Capture the cell that displays the provided text and extract its (x, y) central coordinate. 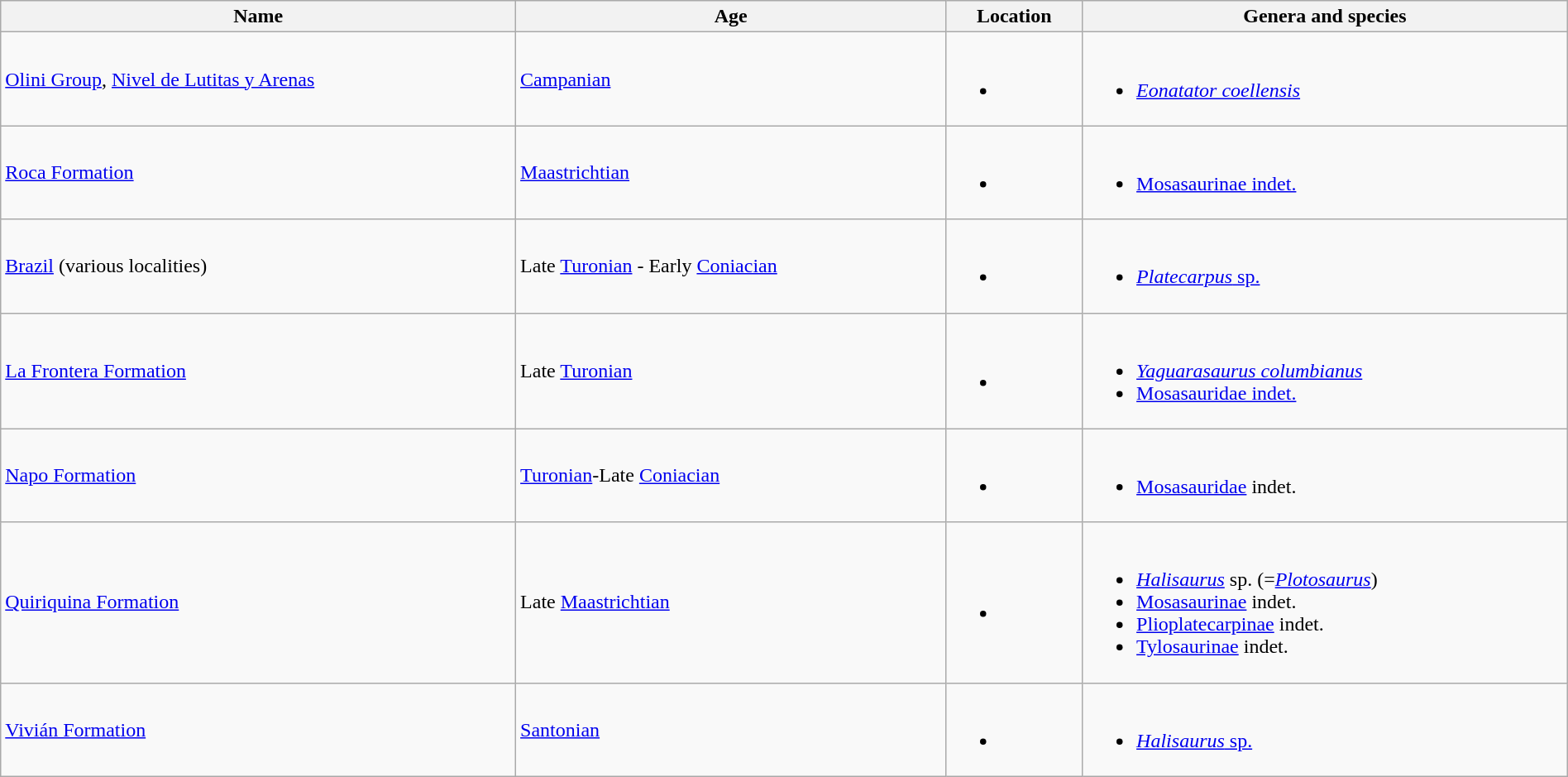
Vivián Formation (258, 730)
Mosasauridae indet. (1325, 475)
Mosasaurinae indet. (1325, 172)
Platecarpus sp. (1325, 266)
Olini Group, Nivel de Lutitas y Arenas (258, 79)
Brazil (various localities) (258, 266)
Santonian (731, 730)
Campanian (731, 79)
Late Maastrichtian (731, 602)
Late Turonian - Early Coniacian (731, 266)
Age (731, 17)
Eonatator coellensis (1325, 79)
Yaguarasaurus columbianusMosasauridae indet. (1325, 371)
Turonian-Late Coniacian (731, 475)
Genera and species (1325, 17)
Napo Formation (258, 475)
Quiriquina Formation (258, 602)
Name (258, 17)
Maastrichtian (731, 172)
Halisaurus sp. (=Plotosaurus)Mosasaurinae indet.Plioplatecarpinae indet.Tylosaurinae indet. (1325, 602)
Roca Formation (258, 172)
Halisaurus sp. (1325, 730)
La Frontera Formation (258, 371)
Location (1014, 17)
Late Turonian (731, 371)
